Find where the given text appears and provide that cell's center as (X, Y) coordinate. 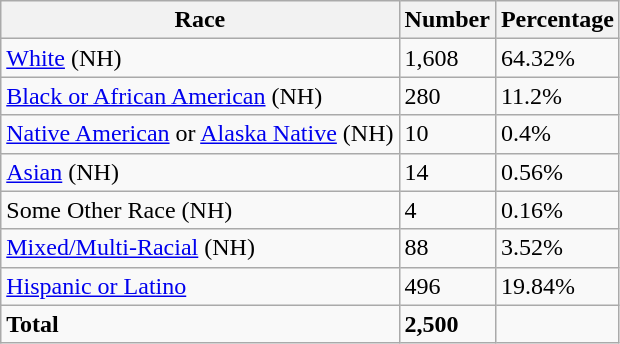
1,608 (447, 58)
Some Other Race (NH) (200, 210)
Mixed/Multi-Racial (NH) (200, 248)
Number (447, 20)
Black or African American (NH) (200, 96)
0.16% (557, 210)
Asian (NH) (200, 172)
0.4% (557, 134)
Race (200, 20)
Total (200, 324)
11.2% (557, 96)
White (NH) (200, 58)
280 (447, 96)
Native American or Alaska Native (NH) (200, 134)
496 (447, 286)
10 (447, 134)
Hispanic or Latino (200, 286)
4 (447, 210)
19.84% (557, 286)
Percentage (557, 20)
64.32% (557, 58)
0.56% (557, 172)
3.52% (557, 248)
14 (447, 172)
2,500 (447, 324)
88 (447, 248)
